From the cell containing the given text, extract its center point as (x, y) coordinate. 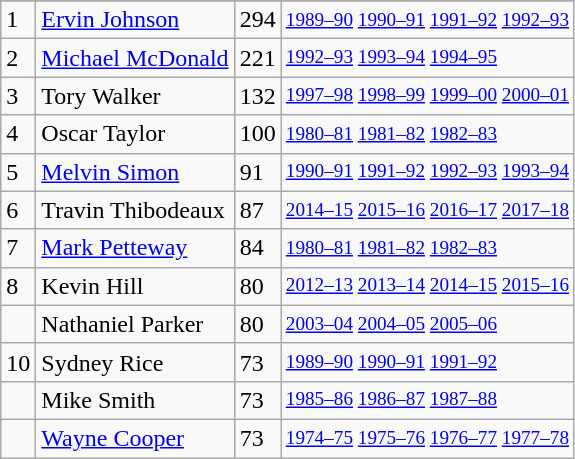
Nathaniel Parker (135, 324)
Kevin Hill (135, 286)
8 (18, 286)
2003–04 2004–05 2005–06 (427, 324)
1989–90 1990–91 1991–92 1992–93 (427, 20)
Mark Petteway (135, 248)
Travin Thibodeaux (135, 210)
10 (18, 362)
1 (18, 20)
4 (18, 134)
221 (258, 58)
Michael McDonald (135, 58)
294 (258, 20)
91 (258, 172)
7 (18, 248)
132 (258, 96)
1990–91 1991–92 1992–93 1993–94 (427, 172)
5 (18, 172)
1974–75 1975–76 1976–77 1977–78 (427, 438)
Mike Smith (135, 400)
1992–93 1993–94 1994–95 (427, 58)
Tory Walker (135, 96)
84 (258, 248)
Melvin Simon (135, 172)
3 (18, 96)
87 (258, 210)
Ervin Johnson (135, 20)
Wayne Cooper (135, 438)
Sydney Rice (135, 362)
2014–15 2015–16 2016–17 2017–18 (427, 210)
6 (18, 210)
Oscar Taylor (135, 134)
1989–90 1990–91 1991–92 (427, 362)
2012–13 2013–14 2014–15 2015–16 (427, 286)
1997–98 1998–99 1999–00 2000–01 (427, 96)
1985–86 1986–87 1987–88 (427, 400)
2 (18, 58)
100 (258, 134)
